Return the [x, y] coordinate for the center point of the cell that contains the specified text.  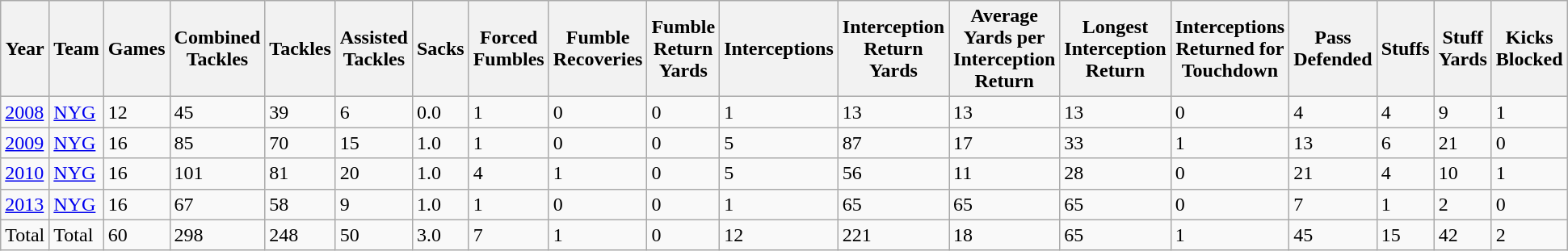
Tackles [301, 48]
28 [1115, 174]
17 [1005, 143]
18 [1005, 235]
60 [137, 235]
Longest Interception Return [1115, 48]
11 [1005, 174]
Stuffs [1406, 48]
87 [893, 143]
Interception Return Yards [893, 48]
Stuff Yards [1462, 48]
Interceptions [779, 48]
Pass Defended [1333, 48]
70 [301, 143]
Year [25, 48]
248 [301, 235]
2009 [25, 143]
42 [1462, 235]
Sacks [440, 48]
39 [301, 112]
Combined Tackles [217, 48]
20 [373, 174]
Fumble Return Yards [683, 48]
298 [217, 235]
Assisted Tackles [373, 48]
10 [1462, 174]
0.0 [440, 112]
85 [217, 143]
Average Yards per Interception Return [1005, 48]
Forced Fumbles [509, 48]
50 [373, 235]
101 [217, 174]
56 [893, 174]
Interceptions Returned for Touchdown [1230, 48]
58 [301, 204]
2008 [25, 112]
Team [77, 48]
67 [217, 204]
Fumble Recoveries [598, 48]
33 [1115, 143]
81 [301, 174]
Games [137, 48]
2013 [25, 204]
221 [893, 235]
Kicks Blocked [1529, 48]
2010 [25, 174]
3.0 [440, 235]
